Detect which cell encompasses the target text, then output its [X, Y] center coordinate. 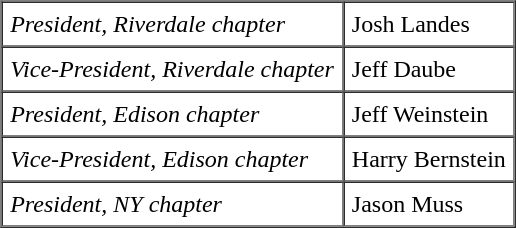
Jason Muss [429, 204]
Vice-President, Riverdale chapter [172, 68]
President, NY chapter [172, 204]
President, Edison chapter [172, 114]
Josh Landes [429, 24]
Vice-President, Edison chapter [172, 158]
Harry Bernstein [429, 158]
President, Riverdale chapter [172, 24]
Jeff Daube [429, 68]
Jeff Weinstein [429, 114]
